For the text-containing cell, return its midpoint in [X, Y] coordinate format. 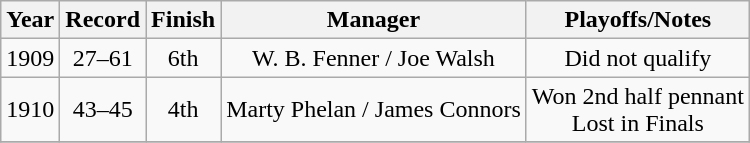
6th [184, 58]
Manager [374, 20]
Marty Phelan / James Connors [374, 110]
Won 2nd half pennantLost in Finals [638, 110]
4th [184, 110]
Year [30, 20]
Playoffs/Notes [638, 20]
Did not qualify [638, 58]
1909 [30, 58]
Finish [184, 20]
Record [103, 20]
43–45 [103, 110]
1910 [30, 110]
W. B. Fenner / Joe Walsh [374, 58]
27–61 [103, 58]
